Determine the [x, y] coordinate at the center of the cell enclosing the given text.  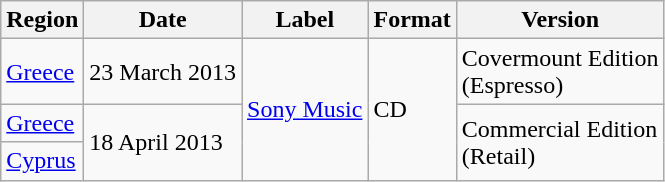
Commercial Edition (Retail) [560, 142]
Date [163, 20]
Region [42, 20]
Sony Music [305, 110]
Covermount Edition (Espresso) [560, 72]
CD [412, 110]
Format [412, 20]
Version [560, 20]
Cyprus [42, 161]
Label [305, 20]
23 March 2013 [163, 72]
18 April 2013 [163, 142]
